Capture the cell that displays the provided text and extract its [x, y] central coordinate. 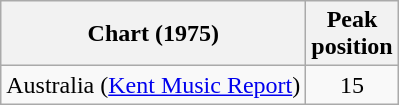
Australia (Kent Music Report) [154, 85]
Peakposition [352, 34]
15 [352, 85]
Chart (1975) [154, 34]
